Return [X, Y] of the center of cell containing provided text 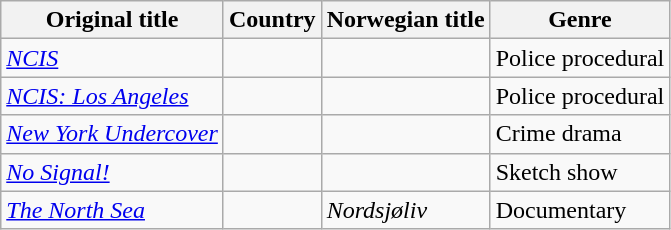
NCIS [112, 58]
Nordsjøliv [406, 210]
NCIS: Los Angeles [112, 96]
The North Sea [112, 210]
Documentary [580, 210]
New York Undercover [112, 134]
Norwegian title [406, 20]
Country [272, 20]
Sketch show [580, 172]
Crime drama [580, 134]
No Signal! [112, 172]
Original title [112, 20]
Genre [580, 20]
